Find where the given text appears and provide that cell's center as [X, Y] coordinate. 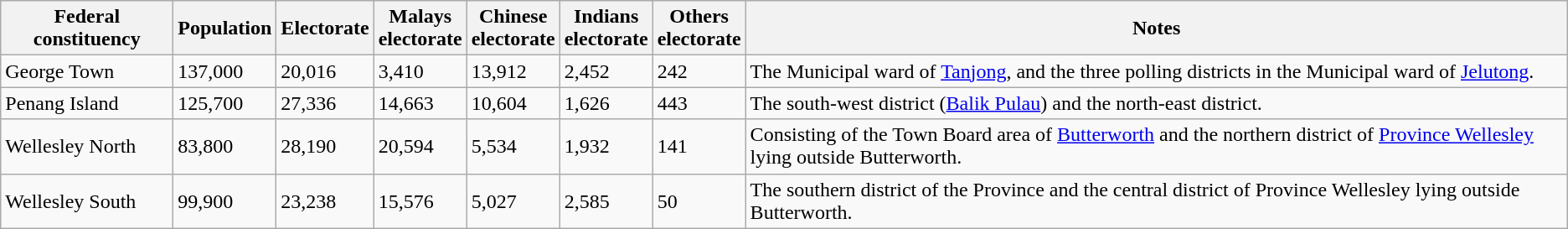
20,594 [420, 146]
83,800 [224, 146]
George Town [87, 71]
137,000 [224, 71]
50 [699, 201]
Wellesley North [87, 146]
Electorate [325, 29]
10,604 [513, 103]
443 [699, 103]
28,190 [325, 146]
2,585 [606, 201]
125,700 [224, 103]
Chineseelectorate [513, 29]
The south-west district (Balik Pulau) and the north-east district. [1156, 103]
1,932 [606, 146]
15,576 [420, 201]
5,027 [513, 201]
242 [699, 71]
2,452 [606, 71]
13,912 [513, 71]
Otherselectorate [699, 29]
Population [224, 29]
27,336 [325, 103]
Consisting of the Town Board area of Butterworth and the northern district of Province Wellesley lying outside Butterworth. [1156, 146]
1,626 [606, 103]
Malayselectorate [420, 29]
141 [699, 146]
Notes [1156, 29]
Indianselectorate [606, 29]
5,534 [513, 146]
14,663 [420, 103]
Federal constituency [87, 29]
The southern district of the Province and the central district of Province Wellesley lying outside Butterworth. [1156, 201]
The Municipal ward of Tanjong, and the three polling districts in the Municipal ward of Jelutong. [1156, 71]
23,238 [325, 201]
99,900 [224, 201]
Penang Island [87, 103]
3,410 [420, 71]
Wellesley South [87, 201]
20,016 [325, 71]
